Capture the cell that displays the provided text and extract its (x, y) central coordinate. 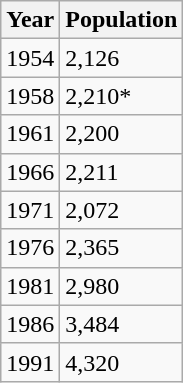
Population (122, 20)
1981 (30, 286)
2,072 (122, 210)
3,484 (122, 324)
1954 (30, 58)
2,126 (122, 58)
Year (30, 20)
2,210* (122, 96)
1991 (30, 362)
1976 (30, 248)
2,365 (122, 248)
2,200 (122, 134)
1986 (30, 324)
1971 (30, 210)
1958 (30, 96)
4,320 (122, 362)
1961 (30, 134)
2,980 (122, 286)
1966 (30, 172)
2,211 (122, 172)
